For the text-containing cell, return its midpoint in [X, Y] coordinate format. 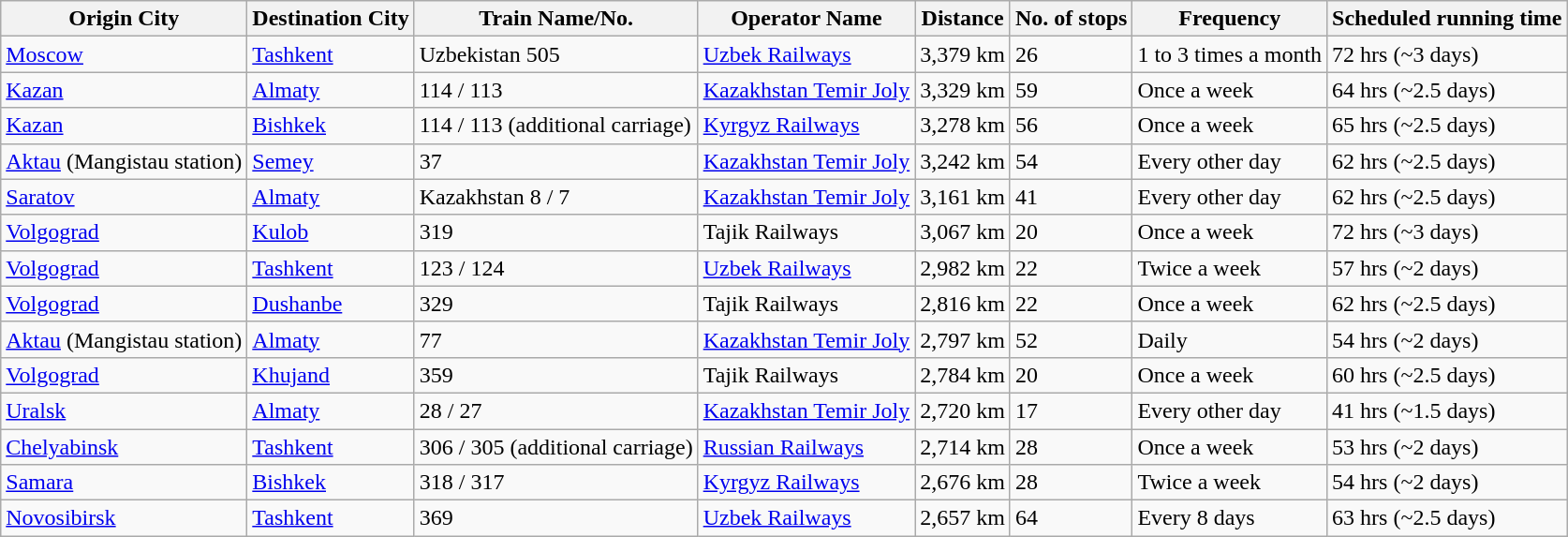
3,161 km [963, 197]
Semey [331, 161]
114 / 113 (additional carriage) [556, 126]
3,278 km [963, 126]
41 hrs (~1.5 days) [1447, 410]
3,329 km [963, 90]
Once a week [1230, 126]
Chelyabinsk [124, 447]
Uzbekistan 505 [556, 54]
63 hrs (~2.5 days) [1447, 518]
Operator Name [806, 19]
369 [556, 518]
77 [556, 339]
Uralsk [124, 410]
Kulob [331, 232]
2,714 km [963, 447]
2,816 km [963, 304]
No. of stops [1071, 19]
Origin City [124, 19]
2,797 km [963, 339]
2,676 km [963, 483]
Kazakhstan 8 / 7 [556, 197]
1 to 3 times a month [1230, 54]
28 / 27 [556, 410]
Russian Railways [806, 447]
3,067 km [963, 232]
54 [1071, 161]
56 [1071, 126]
Every 8 days [1230, 518]
53 hrs (~2 days) [1447, 447]
3,379 km [963, 54]
64 hrs (~2.5 days) [1447, 90]
Daily [1230, 339]
60 hrs (~2.5 days) [1447, 375]
57 hrs (~2 days) [1447, 268]
Destination City [331, 19]
Scheduled running time [1447, 19]
Moscow [124, 54]
Samara [124, 483]
37 [556, 161]
26 [1071, 54]
2,784 km [963, 375]
17 [1071, 410]
3,242 km [963, 161]
65 hrs (~2.5 days) [1447, 126]
114 / 113 [556, 90]
Frequency [1230, 19]
319 [556, 232]
Novosibirsk [124, 518]
41 [1071, 197]
329 [556, 304]
123 / 124 [556, 268]
2,720 km [963, 410]
59 [1071, 90]
Dushanbe [331, 304]
Distance [963, 19]
2,657 km [963, 518]
52 [1071, 339]
Saratov [124, 197]
318 / 317 [556, 483]
64 [1071, 518]
2,982 km [963, 268]
359 [556, 375]
Khujand [331, 375]
Train Name/No. [556, 19]
306 / 305 (additional carriage) [556, 447]
